Return the (X, Y) coordinate for the center point of the cell that contains the specified text.  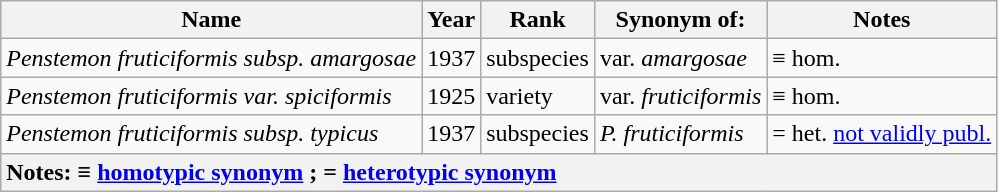
Notes: ≡ homotypic synonym ; = heterotypic synonym (499, 172)
Penstemon fruticiformis subsp. amargosae (212, 58)
Notes (882, 20)
Name (212, 20)
variety (538, 96)
Synonym of: (680, 20)
Penstemon fruticiformis var. spiciformis (212, 96)
var. fruticiformis (680, 96)
P. fruticiformis (680, 134)
1925 (452, 96)
var. amargosae (680, 58)
Rank (538, 20)
Penstemon fruticiformis subsp. typicus (212, 134)
Year (452, 20)
= het. not validly publ. (882, 134)
